Scan for the cell matching the given text and deliver its [x, y] coordinate at center. 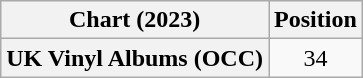
UK Vinyl Albums (OCC) [135, 58]
Position [316, 20]
34 [316, 58]
Chart (2023) [135, 20]
